Scan for the cell matching the given text and deliver its (X, Y) coordinate at center. 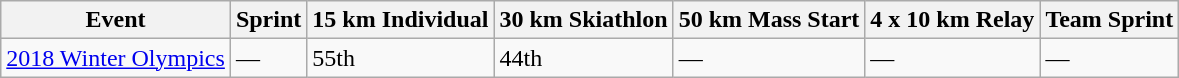
Team Sprint (1110, 20)
44th (584, 58)
55th (400, 58)
4 x 10 km Relay (952, 20)
Sprint (268, 20)
15 km Individual (400, 20)
2018 Winter Olympics (116, 58)
50 km Mass Start (769, 20)
Event (116, 20)
30 km Skiathlon (584, 20)
